Pinpoint the cell where the given text exists, returning its [x, y] midpoint coordinate. 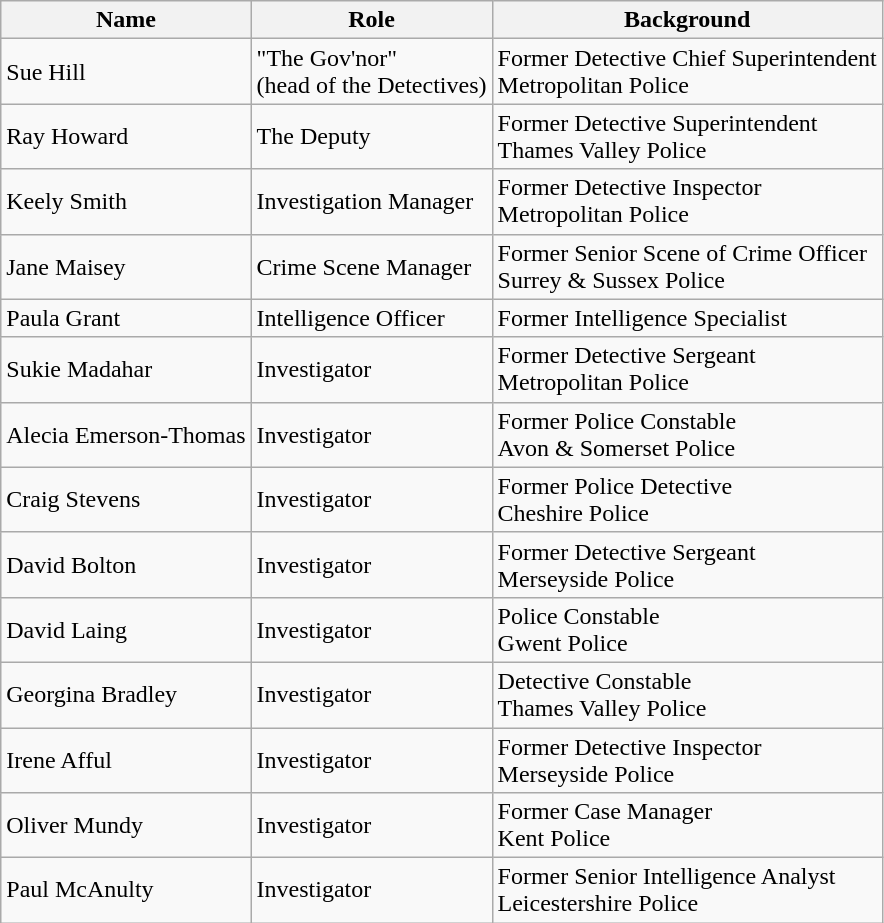
Paul McAnulty [126, 890]
Role [372, 20]
Former Detective SuperintendentThames Valley Police [687, 136]
Intelligence Officer [372, 318]
Detective ConstableThames Valley Police [687, 694]
Former Police ConstableAvon & Somerset Police [687, 434]
"The Gov'nor"(head of the Detectives) [372, 72]
Police ConstableGwent Police [687, 630]
Former Senior Scene of Crime OfficerSurrey & Sussex Police [687, 266]
Former Intelligence Specialist [687, 318]
Sukie Madahar [126, 370]
Former Detective SergeantMerseyside Police [687, 564]
Keely Smith [126, 202]
Oliver Mundy [126, 826]
Name [126, 20]
Jane Maisey [126, 266]
Paula Grant [126, 318]
Former Case ManagerKent Police [687, 826]
David Laing [126, 630]
Former Detective Chief SuperintendentMetropolitan Police [687, 72]
Former Police DetectiveCheshire Police [687, 500]
Investigation Manager [372, 202]
Former Senior Intelligence AnalystLeicestershire Police [687, 890]
Alecia Emerson-Thomas [126, 434]
Crime Scene Manager [372, 266]
Craig Stevens [126, 500]
Former Detective InspectorMerseyside Police [687, 760]
Irene Afful [126, 760]
Former Detective SergeantMetropolitan Police [687, 370]
Former Detective InspectorMetropolitan Police [687, 202]
The Deputy [372, 136]
David Bolton [126, 564]
Ray Howard [126, 136]
Sue Hill [126, 72]
Background [687, 20]
Georgina Bradley [126, 694]
